Scan for the cell matching the given text and deliver its (X, Y) coordinate at center. 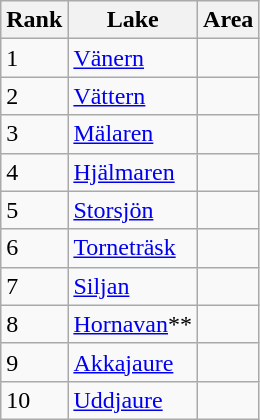
1 (34, 58)
Area (228, 20)
Rank (34, 20)
Vättern (133, 96)
7 (34, 286)
2 (34, 96)
Torneträsk (133, 248)
5 (34, 210)
8 (34, 324)
3 (34, 134)
9 (34, 362)
Hornavan** (133, 324)
Storsjön (133, 210)
10 (34, 400)
Vänern (133, 58)
Siljan (133, 286)
6 (34, 248)
Mälaren (133, 134)
Uddjaure (133, 400)
4 (34, 172)
Lake (133, 20)
Akkajaure (133, 362)
Hjälmaren (133, 172)
